For the text-containing cell, return its midpoint in [x, y] coordinate format. 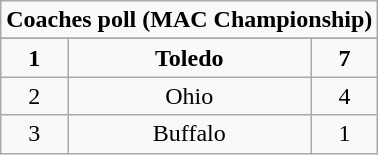
4 [344, 96]
Coaches poll (MAC Championship) [190, 20]
Toledo [190, 58]
3 [34, 134]
Buffalo [190, 134]
2 [34, 96]
Ohio [190, 96]
7 [344, 58]
